Extract the [X, Y] coordinate from the center of the cell holding the provided text.  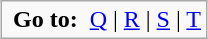
Go to: Q | R | S | T [104, 20]
